Find where the given text appears and provide that cell's center as [X, Y] coordinate. 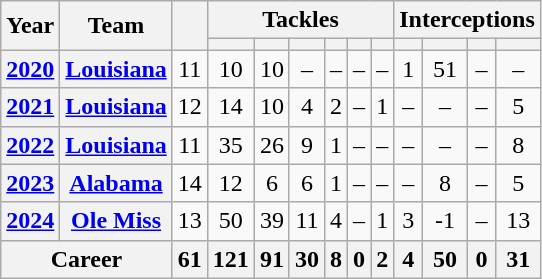
Interceptions [468, 20]
61 [190, 259]
9 [306, 145]
121 [230, 259]
Year [30, 26]
2021 [30, 107]
2020 [30, 69]
91 [272, 259]
51 [445, 69]
30 [306, 259]
Tackles [300, 20]
Career [87, 259]
35 [230, 145]
39 [272, 221]
Alabama [116, 183]
Ole Miss [116, 221]
Team [116, 26]
2024 [30, 221]
26 [272, 145]
2022 [30, 145]
31 [518, 259]
2023 [30, 183]
3 [408, 221]
-1 [445, 221]
